From the cell containing the given text, extract its center point as [x, y] coordinate. 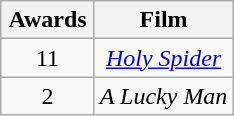
11 [48, 58]
Film [164, 20]
Holy Spider [164, 58]
2 [48, 96]
A Lucky Man [164, 96]
Awards [48, 20]
